Provide the [x, y] coordinate of the cell's center where the given text is located.  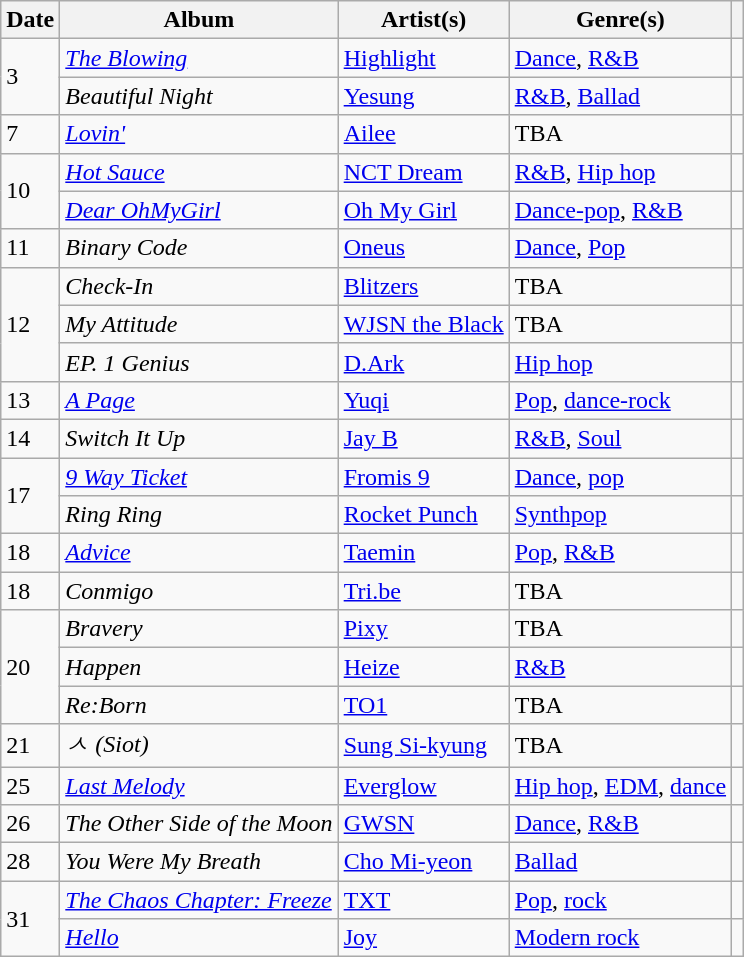
Happen [199, 667]
14 [30, 438]
Artist(s) [424, 20]
Pixy [424, 629]
Check-In [199, 286]
Oneus [424, 248]
My Attitude [199, 324]
12 [30, 324]
Tri.be [424, 591]
Ailee [424, 134]
TXT [424, 900]
13 [30, 400]
Blitzers [424, 286]
Fromis 9 [424, 477]
21 [30, 746]
Conmigo [199, 591]
Advice [199, 553]
Date [30, 20]
A Page [199, 400]
You Were My Breath [199, 862]
Switch It Up [199, 438]
R&B, Ballad [620, 96]
Taemin [424, 553]
Dance, Pop [620, 248]
Hot Sauce [199, 172]
10 [30, 191]
31 [30, 919]
R&B [620, 667]
Cho Mi-yeon [424, 862]
Pop, R&B [620, 553]
Hello [199, 938]
Pop, dance-rock [620, 400]
Re:Born [199, 705]
7 [30, 134]
Dear OhMyGirl [199, 210]
EP. 1 Genius [199, 362]
17 [30, 496]
Oh My Girl [424, 210]
Hip hop [620, 362]
Lovin' [199, 134]
25 [30, 785]
Hip hop, EDM, dance [620, 785]
Rocket Punch [424, 515]
The Other Side of the Moon [199, 824]
Highlight [424, 58]
20 [30, 667]
Genre(s) [620, 20]
9 Way Ticket [199, 477]
Yesung [424, 96]
TO1 [424, 705]
26 [30, 824]
WJSN the Black [424, 324]
Dance, pop [620, 477]
Pop, rock [620, 900]
R&B, Hip hop [620, 172]
NCT Dream [424, 172]
Joy [424, 938]
Last Melody [199, 785]
Dance-pop, R&B [620, 210]
Synthpop [620, 515]
GWSN [424, 824]
Heize [424, 667]
Sung Si-kyung [424, 746]
Ring Ring [199, 515]
R&B, Soul [620, 438]
3 [30, 77]
Album [199, 20]
28 [30, 862]
Bravery [199, 629]
Modern rock [620, 938]
The Blowing [199, 58]
Jay B [424, 438]
Everglow [424, 785]
Ballad [620, 862]
Yuqi [424, 400]
Binary Code [199, 248]
11 [30, 248]
Beautiful Night [199, 96]
ㅅ (Siot) [199, 746]
The Chaos Chapter: Freeze [199, 900]
D.Ark [424, 362]
